Return the (X, Y) coordinate for the center point of the cell that contains the specified text.  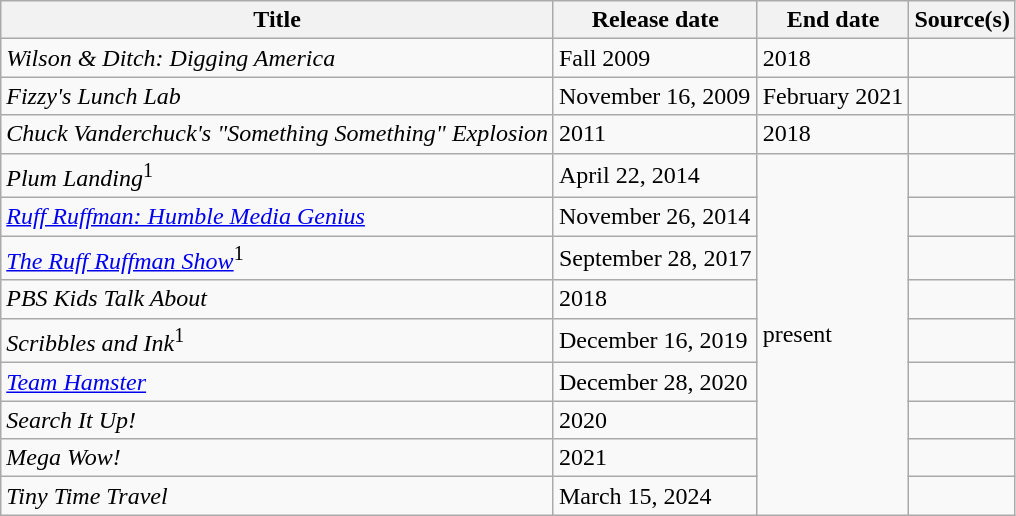
End date (833, 20)
Fall 2009 (655, 58)
The Ruff Ruffman Show1 (278, 258)
present (833, 334)
Scribbles and Ink1 (278, 340)
Ruff Ruffman: Humble Media Genius (278, 217)
Mega Wow! (278, 458)
November 16, 2009 (655, 96)
Team Hamster (278, 382)
Release date (655, 20)
Title (278, 20)
Chuck Vanderchuck's "Something Something" Explosion (278, 134)
March 15, 2024 (655, 496)
2011 (655, 134)
November 26, 2014 (655, 217)
Tiny Time Travel (278, 496)
December 28, 2020 (655, 382)
December 16, 2019 (655, 340)
April 22, 2014 (655, 176)
2020 (655, 420)
Wilson & Ditch: Digging America (278, 58)
2021 (655, 458)
Plum Landing1 (278, 176)
Source(s) (962, 20)
Fizzy's Lunch Lab (278, 96)
PBS Kids Talk About (278, 299)
September 28, 2017 (655, 258)
Search It Up! (278, 420)
February 2021 (833, 96)
